Return [x, y] of the center of cell containing provided text 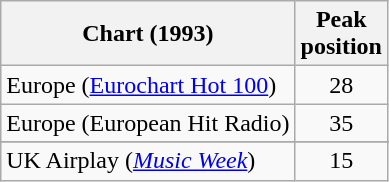
15 [341, 161]
Chart (1993) [148, 34]
Europe (Eurochart Hot 100) [148, 85]
UK Airplay (Music Week) [148, 161]
Peakposition [341, 34]
35 [341, 123]
Europe (European Hit Radio) [148, 123]
28 [341, 85]
